For the text-containing cell, return its midpoint in (x, y) coordinate format. 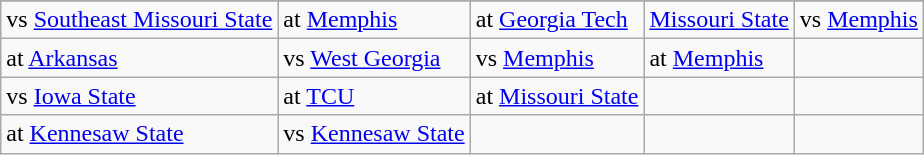
at Kennesaw State (140, 134)
at Missouri State (557, 96)
at TCU (374, 96)
at Arkansas (140, 58)
vs Southeast Missouri State (140, 20)
vs West Georgia (374, 58)
vs Iowa State (140, 96)
at Georgia Tech (557, 20)
vs Kennesaw State (374, 134)
Missouri State (719, 20)
